From the cell containing the given text, extract its center point as [x, y] coordinate. 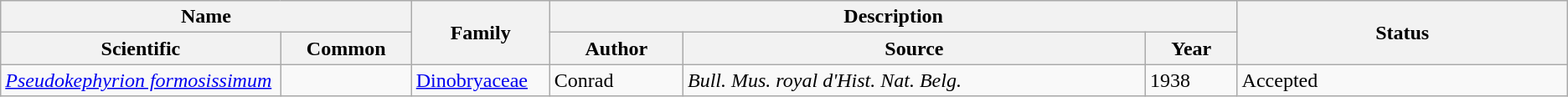
Source [915, 48]
1938 [1191, 80]
Conrad [616, 80]
Description [893, 17]
Year [1191, 48]
Dinobryaceae [481, 80]
Pseudokephyrion formosissimum [141, 80]
Name [206, 17]
Status [1402, 33]
Family [481, 33]
Common [346, 48]
Scientific [141, 48]
Bull. Mus. royal d'Hist. Nat. Belg. [915, 80]
Author [616, 48]
Accepted [1402, 80]
